Locate the cell with the specified text and output its [X, Y] center coordinate. 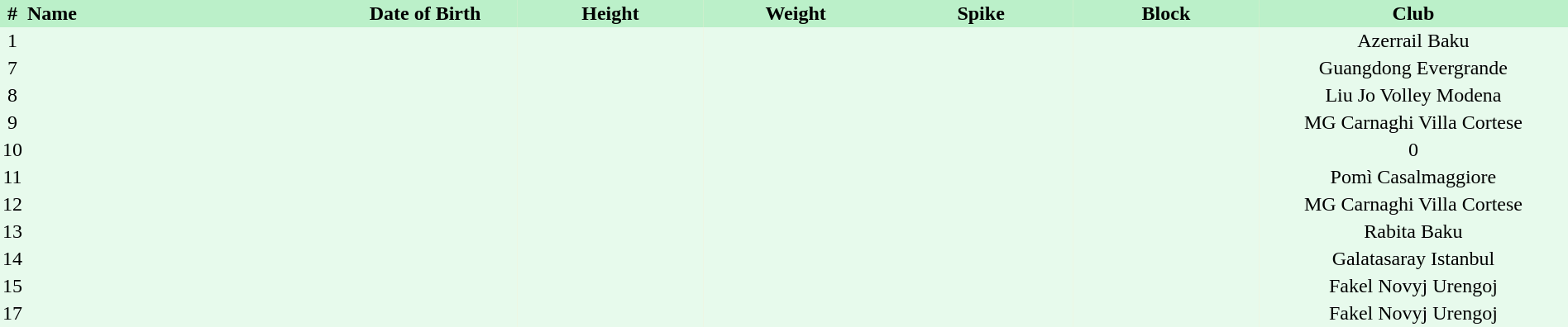
Height [610, 13]
Guangdong Evergrande [1413, 68]
Liu Jo Volley Modena [1413, 96]
7 [12, 68]
Spike [981, 13]
15 [12, 286]
Club [1413, 13]
Name [179, 13]
Block [1166, 13]
10 [12, 150]
Date of Birth [425, 13]
17 [12, 314]
# [12, 13]
14 [12, 259]
Weight [796, 13]
13 [12, 231]
12 [12, 205]
11 [12, 177]
Pomì Casalmaggiore [1413, 177]
1 [12, 41]
Galatasaray Istanbul [1413, 259]
8 [12, 96]
Rabita Baku [1413, 231]
9 [12, 122]
0 [1413, 150]
Azerrail Baku [1413, 41]
